Return the (x, y) coordinate for the center point of the cell that contains the specified text.  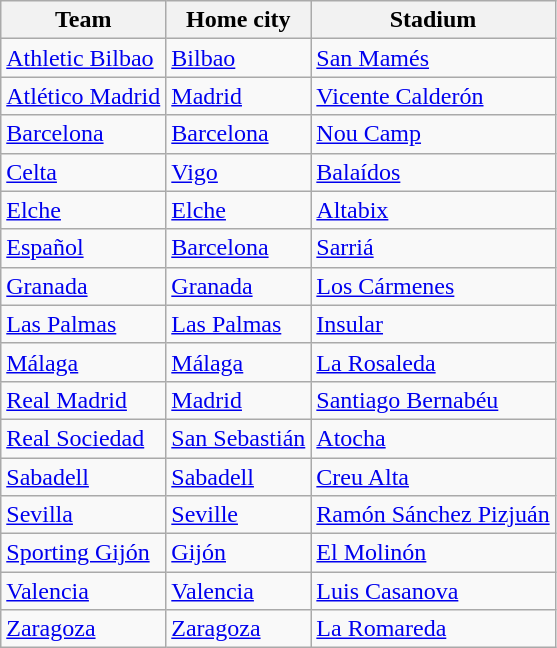
Ramón Sánchez Pizjuán (433, 515)
Sporting Gijón (84, 553)
Athletic Bilbao (84, 58)
San Sebastián (238, 438)
Sevilla (84, 515)
Los Cármenes (433, 286)
Creu Alta (433, 477)
Santiago Bernabéu (433, 400)
Sarriá (433, 248)
Atocha (433, 438)
Altabix (433, 210)
La Romareda (433, 629)
Gijón (238, 553)
Bilbao (238, 58)
Nou Camp (433, 134)
Celta (84, 172)
San Mamés (433, 58)
Stadium (433, 20)
Vicente Calderón (433, 96)
El Molinón (433, 553)
Real Sociedad (84, 438)
Atlético Madrid (84, 96)
Seville (238, 515)
Team (84, 20)
Real Madrid (84, 400)
Español (84, 248)
Luis Casanova (433, 591)
Insular (433, 324)
La Rosaleda (433, 362)
Balaídos (433, 172)
Home city (238, 20)
Vigo (238, 172)
